Search for the cell housing the specified text and yield its [x, y] center coordinate. 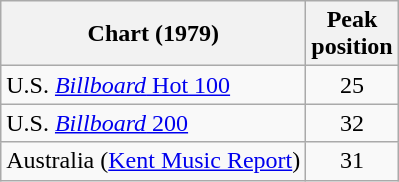
Peakposition [352, 34]
25 [352, 85]
31 [352, 161]
U.S. Billboard 200 [154, 123]
Chart (1979) [154, 34]
32 [352, 123]
Australia (Kent Music Report) [154, 161]
U.S. Billboard Hot 100 [154, 85]
